Pinpoint the cell where the given text exists, returning its [X, Y] midpoint coordinate. 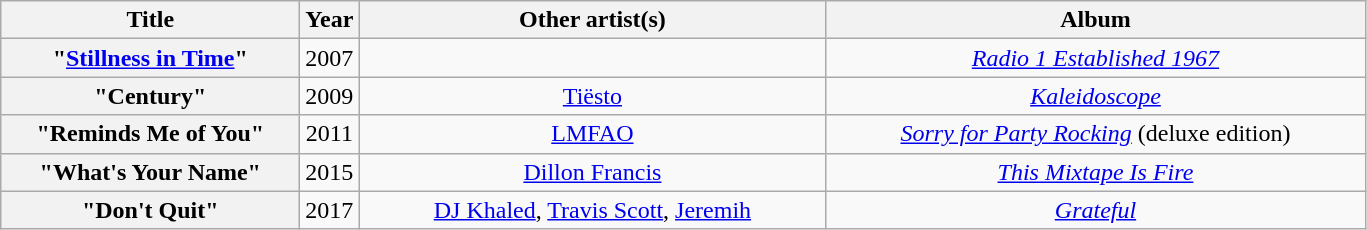
"Reminds Me of You" [150, 134]
Sorry for Party Rocking (deluxe edition) [1096, 134]
2017 [330, 210]
Year [330, 20]
DJ Khaled, Travis Scott, Jeremih [592, 210]
Dillon Francis [592, 172]
This Mixtape Is Fire [1096, 172]
"What's Your Name" [150, 172]
"Stillness in Time" [150, 58]
2011 [330, 134]
Other artist(s) [592, 20]
LMFAO [592, 134]
Radio 1 Established 1967 [1096, 58]
Kaleidoscope [1096, 96]
2007 [330, 58]
Title [150, 20]
"Century" [150, 96]
Album [1096, 20]
Tiësto [592, 96]
Grateful [1096, 210]
2015 [330, 172]
"Don't Quit" [150, 210]
2009 [330, 96]
